Scan for the cell matching the given text and deliver its [X, Y] coordinate at center. 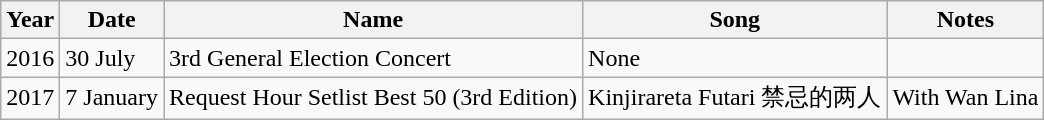
Request Hour Setlist Best 50 (3rd Edition) [374, 98]
Kinjirareta Futari 禁忌的两人 [735, 98]
2017 [30, 98]
3rd General Election Concert [374, 58]
Year [30, 20]
With Wan Lina [966, 98]
None [735, 58]
Name [374, 20]
2016 [30, 58]
30 July [112, 58]
Song [735, 20]
Notes [966, 20]
Date [112, 20]
7 January [112, 98]
